Locate the cell with the specified text and output its (X, Y) center coordinate. 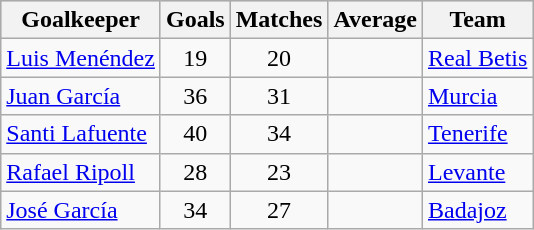
40 (195, 134)
Average (376, 20)
Luis Menéndez (81, 58)
Tenerife (477, 134)
Santi Lafuente (81, 134)
Goals (195, 20)
20 (279, 58)
19 (195, 58)
José García (81, 210)
36 (195, 96)
Team (477, 20)
Levante (477, 172)
27 (279, 210)
Badajoz (477, 210)
Juan García (81, 96)
Goalkeeper (81, 20)
23 (279, 172)
Murcia (477, 96)
28 (195, 172)
Matches (279, 20)
31 (279, 96)
Real Betis (477, 58)
Rafael Ripoll (81, 172)
